Capture the cell that displays the provided text and extract its (X, Y) central coordinate. 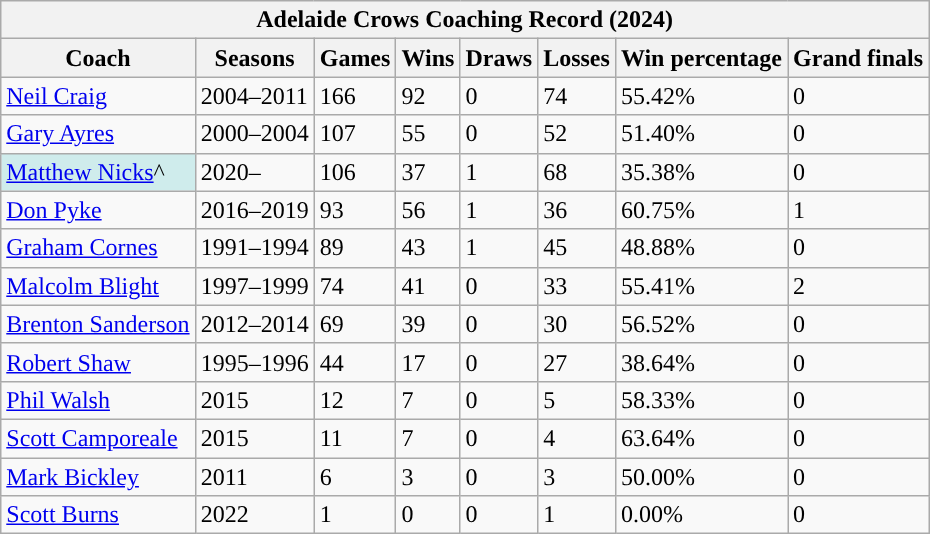
41 (428, 286)
55.41% (701, 286)
55.42% (701, 96)
Phil Walsh (98, 400)
Mark Bickley (98, 477)
Seasons (254, 58)
12 (355, 400)
Wins (428, 58)
35.38% (701, 172)
0.00% (701, 515)
69 (355, 324)
Coach (98, 58)
93 (355, 210)
50.00% (701, 477)
1991–1994 (254, 248)
38.64% (701, 362)
2016–2019 (254, 210)
Don Pyke (98, 210)
Malcolm Blight (98, 286)
1995–1996 (254, 362)
37 (428, 172)
44 (355, 362)
106 (355, 172)
Losses (577, 58)
11 (355, 438)
Neil Craig (98, 96)
Win percentage (701, 58)
68 (577, 172)
1997–1999 (254, 286)
27 (577, 362)
6 (355, 477)
Robert Shaw (98, 362)
56.52% (701, 324)
2 (858, 286)
107 (355, 134)
2022 (254, 515)
48.88% (701, 248)
56 (428, 210)
55 (428, 134)
Adelaide Crows Coaching Record (2024) (465, 20)
Scott Burns (98, 515)
36 (577, 210)
52 (577, 134)
39 (428, 324)
Grand finals (858, 58)
92 (428, 96)
Gary Ayres (98, 134)
Draws (499, 58)
43 (428, 248)
17 (428, 362)
Games (355, 58)
30 (577, 324)
Graham Cornes (98, 248)
33 (577, 286)
5 (577, 400)
89 (355, 248)
58.33% (701, 400)
4 (577, 438)
Scott Camporeale (98, 438)
51.40% (701, 134)
45 (577, 248)
2012–2014 (254, 324)
166 (355, 96)
63.64% (701, 438)
2000–2004 (254, 134)
2020– (254, 172)
60.75% (701, 210)
Brenton Sanderson (98, 324)
2004–2011 (254, 96)
Matthew Nicks^ (98, 172)
2011 (254, 477)
